Find where the given text appears and provide that cell's center as [x, y] coordinate. 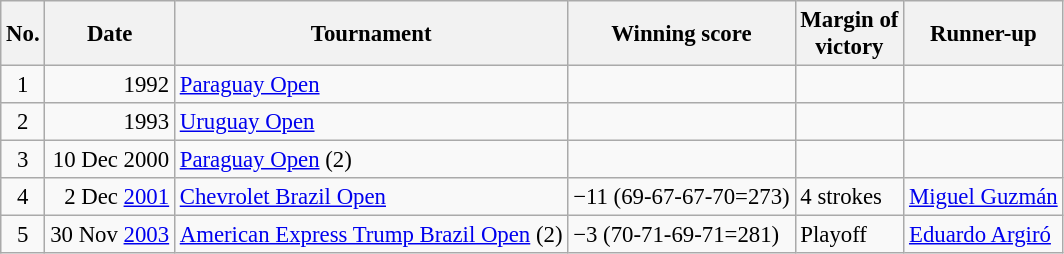
1993 [110, 122]
−3 (70-71-69-71=281) [682, 235]
Margin ofvictory [850, 34]
2 [23, 122]
Runner-up [984, 34]
1992 [110, 85]
30 Nov 2003 [110, 235]
Paraguay Open [370, 85]
1 [23, 85]
Playoff [850, 235]
American Express Trump Brazil Open (2) [370, 235]
4 strokes [850, 197]
No. [23, 34]
Chevrolet Brazil Open [370, 197]
4 [23, 197]
3 [23, 160]
−11 (69-67-67-70=273) [682, 197]
10 Dec 2000 [110, 160]
Winning score [682, 34]
2 Dec 2001 [110, 197]
Date [110, 34]
Uruguay Open [370, 122]
Eduardo Argiró [984, 235]
Tournament [370, 34]
Paraguay Open (2) [370, 160]
5 [23, 235]
Miguel Guzmán [984, 197]
